Return the [x, y] coordinate for the center point of the cell that contains the specified text.  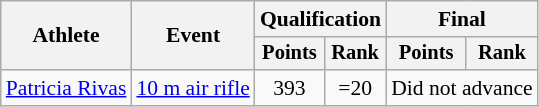
Did not advance [462, 88]
Patricia Rivas [66, 88]
=20 [355, 88]
Final [462, 19]
Qualification [320, 19]
Event [192, 36]
Athlete [66, 36]
393 [290, 88]
10 m air rifle [192, 88]
